Pinpoint the cell where the given text exists, returning its [X, Y] midpoint coordinate. 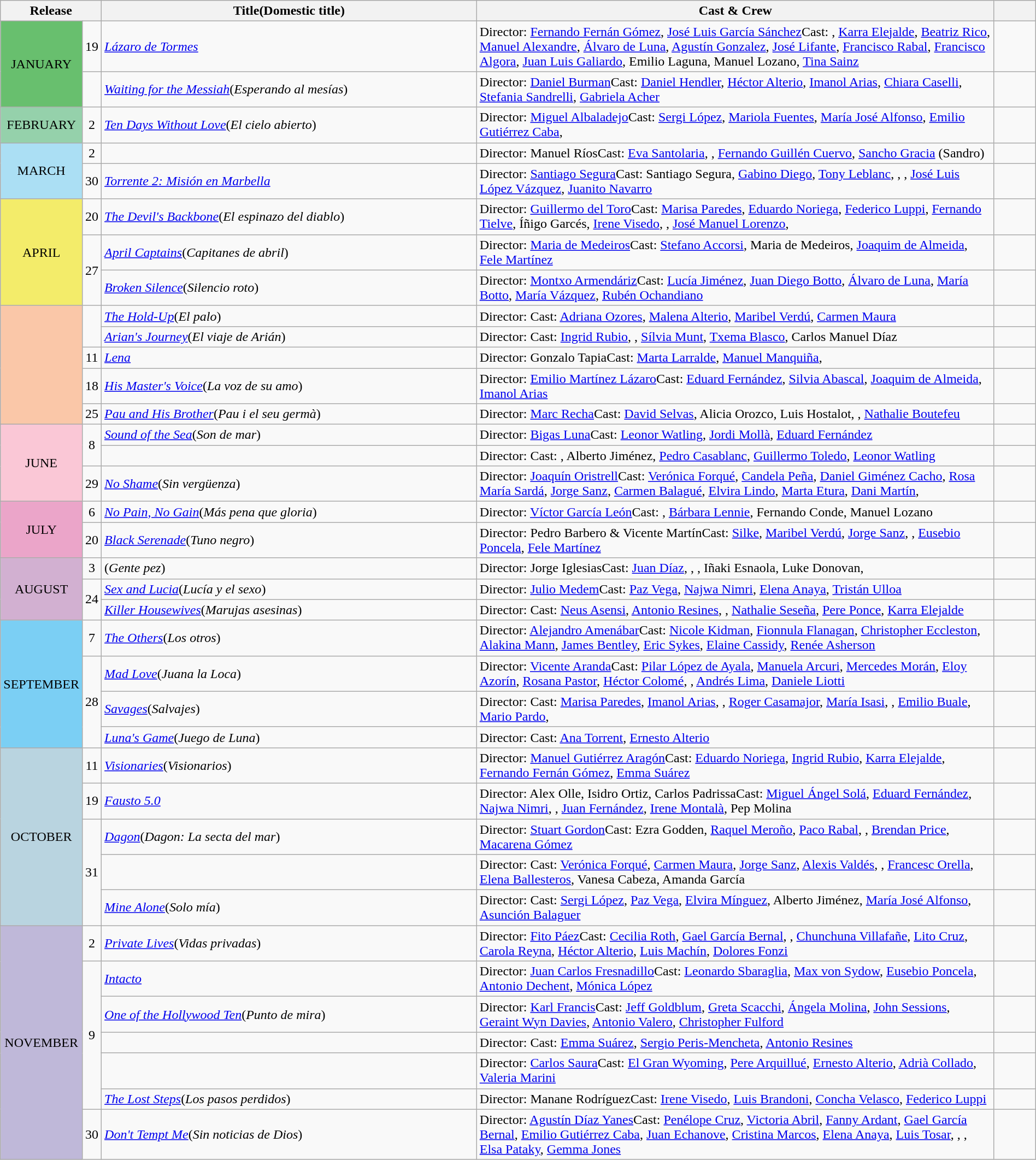
Title(Domestic title) [290, 11]
Sound of the Sea(Son de mar) [290, 435]
Director: Cast: Marisa Paredes, Imanol Arias, , Roger Casamajor, María Isasi, , Emilio Buale, Mario Pardo, [735, 709]
18 [92, 386]
9 [92, 1035]
Cast & Crew [735, 11]
Visionaries(Visionarios) [290, 765]
Director: Cast: Emma Suárez, Sergio Peris-Mencheta, Antonio Resines [735, 1043]
Director: Cast: Ana Torrent, Ernesto Alterio [735, 737]
Don't Tempt Me(Sin noticias de Dios) [290, 1134]
SEPTEMBER [42, 684]
Director: Alex Olle, Isidro Ortiz, Carlos PadrissaCast: Miguel Ángel Solá, Eduard Fernández, Najwa Nimri, , Juan Fernández, Irene Montalà, Pep Molina [735, 801]
Director: Montxo ArmendárizCast: Lucía Jiménez, Juan Diego Botto, Álvaro de Luna, María Botto, María Vázquez, Rubén Ochandiano [735, 287]
8 [92, 445]
Broken Silence(Silencio roto) [290, 287]
One of the Hollywood Ten(Punto de mira) [290, 1014]
Black Serenade(Tuno negro) [290, 540]
Director: Cast: Sergi López, Paz Vega, Elvira Mínguez, Alberto Jiménez, María José Alfonso, Asunción Balaguer [735, 908]
APRIL [42, 252]
Director: Bigas LunaCast: Leonor Watling, Jordi Mollà, Eduard Fernández [735, 435]
Director: Pedro Barbero & Vicente MartínCast: Silke, Maribel Verdú, Jorge Sanz, , Eusebio Poncela, Fele Martínez [735, 540]
Director: Cast: Verónica Forqué, Carmen Maura, Jorge Sanz, Alexis Valdés, , Francesc Orella, Elena Ballesteros, Vanesa Cabeza, Amanda García [735, 872]
31 [92, 872]
Director: Manuel Gutiérrez AragónCast: Eduardo Noriega, Ingrid Rubio, Karra Elejalde, Fernando Fernán Gómez, Emma Suárez [735, 765]
MARCH [42, 170]
7 [92, 638]
Director: Santiago SeguraCast: Santiago Segura, Gabino Diego, Tony Leblanc, , , José Luis López Vázquez, Juanito Navarro [735, 181]
Arian's Journey(El viaje de Arián) [290, 337]
28 [92, 702]
Director: Víctor García LeónCast: , Bárbara Lennie, Fernando Conde, Manuel Lozano [735, 512]
The Devil's Backbone(El espinazo del diablo) [290, 216]
Dagon(Dagon: La secta del mar) [290, 836]
Director: Karl FrancisCast: Jeff Goldblum, Greta Scacchi, Ángela Molina, John Sessions, Geraint Wyn Davies, Antonio Valero, Christopher Fulford [735, 1014]
Fausto 5.0 [290, 801]
Director: Cast: Ingrid Rubio, , Sílvia Munt, Txema Blasco, Carlos Manuel Díaz [735, 337]
JULY [42, 530]
April Captains(Capitanes de abril) [290, 252]
25 [92, 414]
(Gente pez) [290, 568]
Mine Alone(Solo mía) [290, 908]
Director: Carlos SauraCast: El Gran Wyoming, Pere Arquillué, Ernesto Alterio, Adrià Collado, Valeria Marini [735, 1071]
Director: Cast: Adriana Ozores, Malena Alterio, Maribel Verdú, Carmen Maura [735, 316]
The Hold-Up(El palo) [290, 316]
Director: Cast: , Alberto Jiménez, Pedro Casablanc, Guillermo Toledo, Leonor Watling [735, 456]
AUGUST [42, 589]
Torrente 2: Misión en Marbella [290, 181]
Mad Love(Juana la Loca) [290, 673]
Savages(Salvajes) [290, 709]
Lázaro de Tormes [290, 46]
Director: Marc RechaCast: David Selvas, Alicia Orozco, Luis Hostalot, , Nathalie Boutefeu [735, 414]
Director: Manane RodríguezCast: Irene Visedo, Luis Brandoni, Concha Velasco, Federico Luppi [735, 1099]
24 [92, 599]
Luna's Game(Juego de Luna) [290, 737]
The Others(Los otros) [290, 638]
Waiting for the Messiah(Esperando al mesías) [290, 90]
FEBRUARY [42, 125]
Killer Housewives(Marujas asesinas) [290, 610]
Director: Daniel BurmanCast: Daniel Hendler, Héctor Alterio, Imanol Arias, Chiara Caselli, Stefania Sandrelli, Gabriela Acher [735, 90]
Director: Fito PáezCast: Cecilia Roth, Gael García Bernal, , Chunchuna Villafañe, Lito Cruz, Carola Reyna, Héctor Alterio, Luis Machín, Dolores Fonzi [735, 943]
Private Lives(Vidas privadas) [290, 943]
Director: Miguel AlbaladejoCast: Sergi López, Mariola Fuentes, María José Alfonso, Emilio Gutiérrez Caba, [735, 125]
27 [92, 270]
No Pain, No Gain(Más pena que gloria) [290, 512]
Director: Jorge IglesiasCast: Juan Díaz, , , Iñaki Esnaola, Luke Donovan, [735, 568]
Director: Gonzalo TapiaCast: Marta Larralde, Manuel Manquiña, [735, 357]
6 [92, 512]
Lena [290, 357]
Director: Maria de MedeirosCast: Stefano Accorsi, Maria de Medeiros, Joaquim de Almeida, Fele Martínez [735, 252]
Sex and Lucia(Lucía y el sexo) [290, 589]
Director: Juan Carlos FresnadilloCast: Leonardo Sbaraglia, Max von Sydow, Eusebio Poncela, Antonio Dechent, Mónica López [735, 979]
The Lost Steps(Los pasos perdidos) [290, 1099]
OCTOBER [42, 836]
Ten Days Without Love(El cielo abierto) [290, 125]
Director: Cast: Neus Asensi, Antonio Resines, , Nathalie Seseña, Pere Ponce, Karra Elejalde [735, 610]
Director: Julio MedemCast: Paz Vega, Najwa Nimri, Elena Anaya, Tristán Ulloa [735, 589]
JUNE [42, 463]
Pau and His Brother(Pau i el seu germà) [290, 414]
29 [92, 484]
NOVEMBER [42, 1043]
Release [51, 11]
Director: Stuart GordonCast: Ezra Godden, Raquel Meroño, Paco Rabal, , Brendan Price, Macarena Gómez [735, 836]
Intacto [290, 979]
JANUARY [42, 64]
No Shame(Sin vergüenza) [290, 484]
Director: Emilio Martínez LázaroCast: Eduard Fernández, Silvia Abascal, Joaquim de Almeida, Imanol Arias [735, 386]
His Master's Voice(La voz de su amo) [290, 386]
3 [92, 568]
Director: Manuel RíosCast: Eva Santolaria, , Fernando Guillén Cuervo, Sancho Gracia (Sandro) [735, 153]
